Detect which cell encompasses the target text, then output its (X, Y) center coordinate. 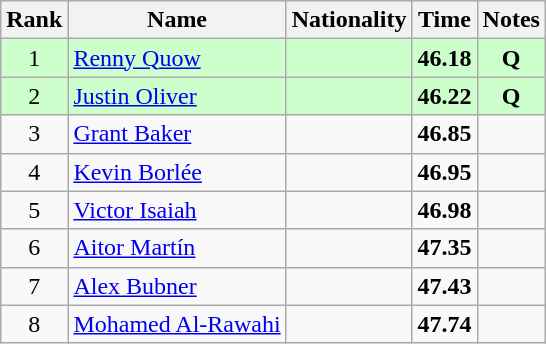
46.18 (444, 58)
47.74 (444, 324)
Aitor Martín (177, 248)
2 (34, 96)
Alex Bubner (177, 286)
Justin Oliver (177, 96)
46.95 (444, 172)
Mohamed Al-Rawahi (177, 324)
Victor Isaiah (177, 210)
46.22 (444, 96)
Notes (511, 20)
7 (34, 286)
46.98 (444, 210)
Grant Baker (177, 134)
Nationality (349, 20)
4 (34, 172)
Kevin Borlée (177, 172)
47.43 (444, 286)
8 (34, 324)
Time (444, 20)
Renny Quow (177, 58)
1 (34, 58)
Rank (34, 20)
3 (34, 134)
Name (177, 20)
47.35 (444, 248)
46.85 (444, 134)
6 (34, 248)
5 (34, 210)
